Capture the cell that displays the provided text and extract its [X, Y] central coordinate. 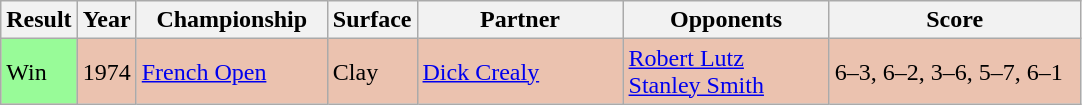
Championship [232, 20]
Clay [372, 72]
Result [39, 20]
6–3, 6–2, 3–6, 5–7, 6–1 [954, 72]
Surface [372, 20]
Robert Lutz Stanley Smith [726, 72]
1974 [106, 72]
Year [106, 20]
French Open [232, 72]
Dick Crealy [520, 72]
Score [954, 20]
Partner [520, 20]
Opponents [726, 20]
Win [39, 72]
